Pinpoint the cell where the given text exists, returning its [X, Y] midpoint coordinate. 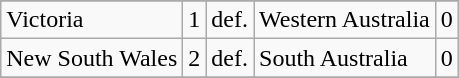
New South Wales [92, 58]
Victoria [92, 20]
1 [194, 20]
South Australia [345, 58]
Western Australia [345, 20]
2 [194, 58]
